From the cell containing the given text, extract its center point as (x, y) coordinate. 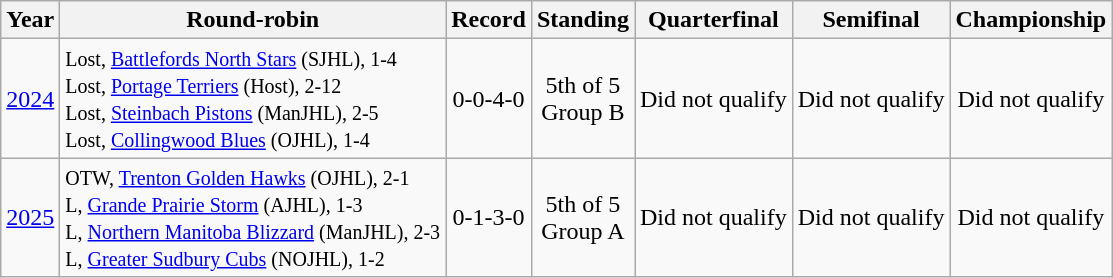
Standing (582, 20)
2024 (30, 98)
5th of 5 Group B (582, 98)
Quarterfinal (713, 20)
5th of 5 Group A (582, 218)
Championship (1031, 20)
Year (30, 20)
Record (489, 20)
Semifinal (871, 20)
Lost, Battlefords North Stars (SJHL), 1-4Lost, Portage Terriers (Host), 2-12Lost, Steinbach Pistons (ManJHL), 2-5Lost, Collingwood Blues (OJHL), 1-4 (253, 98)
Round-robin (253, 20)
0-1-3-0 (489, 218)
2025 (30, 218)
0-0-4-0 (489, 98)
